Pinpoint the cell where the given text exists, returning its [x, y] midpoint coordinate. 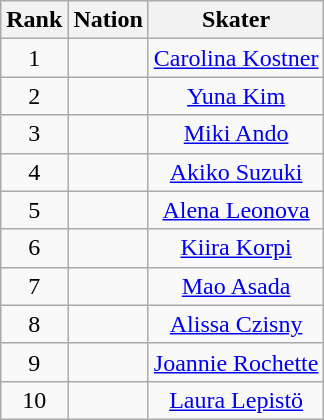
Nation [108, 20]
Laura Lepistö [236, 400]
Kiira Korpi [236, 248]
8 [34, 324]
4 [34, 172]
5 [34, 210]
Alissa Czisny [236, 324]
1 [34, 58]
Akiko Suzuki [236, 172]
10 [34, 400]
Rank [34, 20]
Joannie Rochette [236, 362]
6 [34, 248]
2 [34, 96]
3 [34, 134]
9 [34, 362]
Alena Leonova [236, 210]
7 [34, 286]
Yuna Kim [236, 96]
Mao Asada [236, 286]
Carolina Kostner [236, 58]
Skater [236, 20]
Miki Ando [236, 134]
